Output the (x, y) coordinate of the center of the cell containing the given text.  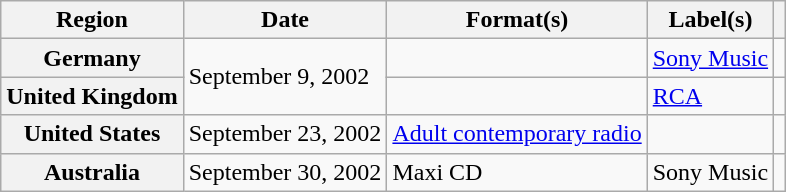
Adult contemporary radio (517, 134)
RCA (710, 96)
Australia (92, 172)
Label(s) (710, 20)
September 30, 2002 (285, 172)
Germany (92, 58)
September 23, 2002 (285, 134)
United States (92, 134)
Maxi CD (517, 172)
United Kingdom (92, 96)
Date (285, 20)
Format(s) (517, 20)
Region (92, 20)
September 9, 2002 (285, 77)
